Return the (X, Y) coordinate for the center point of the cell that contains the specified text.  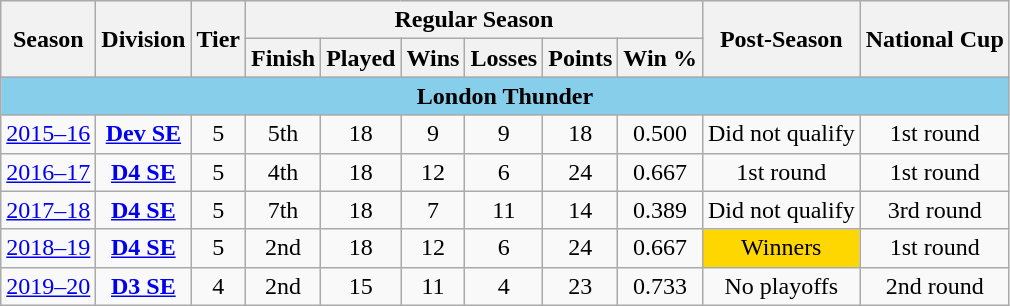
National Cup (934, 39)
23 (580, 286)
D3 SE (144, 286)
3rd round (934, 210)
Dev SE (144, 134)
14 (580, 210)
Wins (433, 58)
2018–19 (48, 248)
Season (48, 39)
Post-Season (781, 39)
2016–17 (48, 172)
London Thunder (506, 96)
No playoffs (781, 286)
0.500 (660, 134)
5th (284, 134)
Played (361, 58)
0.733 (660, 286)
Tier (218, 39)
Division (144, 39)
0.389 (660, 210)
7 (433, 210)
Regular Season (474, 20)
Finish (284, 58)
7th (284, 210)
Losses (504, 58)
2017–18 (48, 210)
2015–16 (48, 134)
2019–20 (48, 286)
Points (580, 58)
4th (284, 172)
2nd round (934, 286)
Winners (781, 248)
15 (361, 286)
Win % (660, 58)
